Scan for the cell matching the given text and deliver its (x, y) coordinate at center. 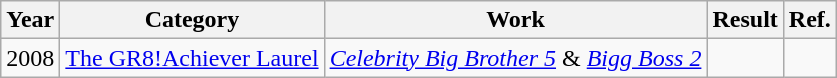
Ref. (810, 20)
Category (192, 20)
Work (516, 20)
Celebrity Big Brother 5 & Bigg Boss 2 (516, 58)
The GR8!Achiever Laurel (192, 58)
Year (30, 20)
Result (745, 20)
2008 (30, 58)
